Return [x, y] of the center of cell containing provided text 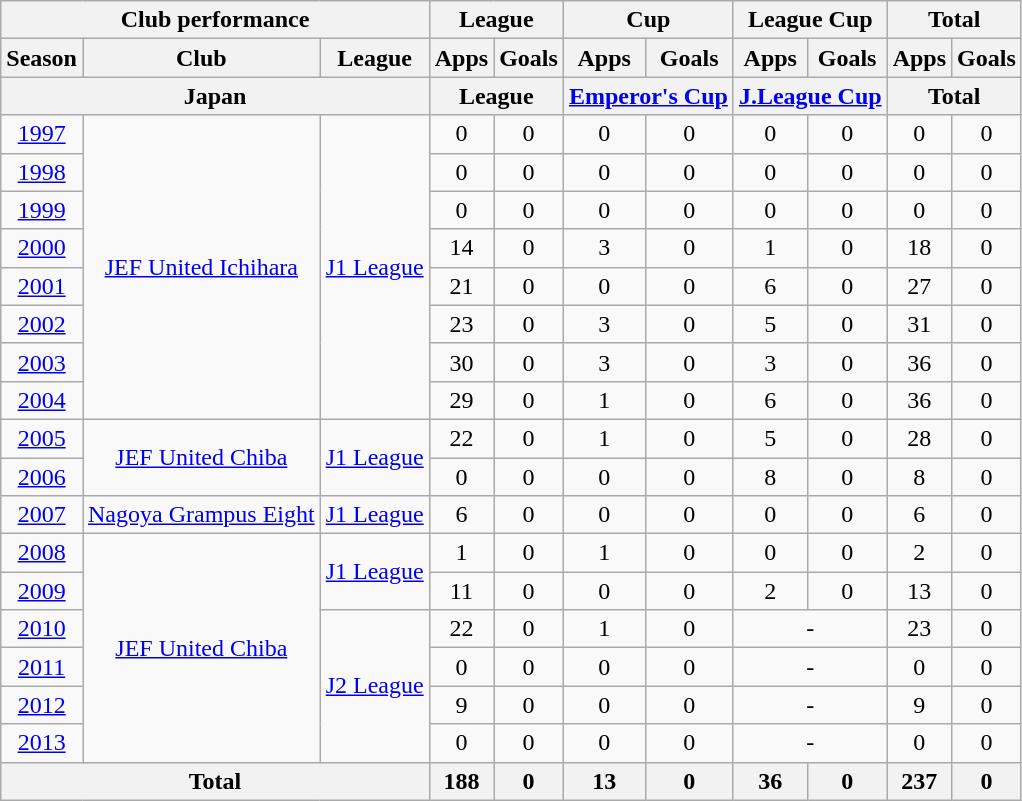
2005 [42, 438]
J.League Cup [810, 96]
2007 [42, 515]
31 [919, 324]
Season [42, 58]
2013 [42, 743]
2010 [42, 629]
2004 [42, 400]
2000 [42, 248]
18 [919, 248]
2012 [42, 705]
Japan [215, 96]
2006 [42, 477]
1997 [42, 134]
29 [461, 400]
League Cup [810, 20]
28 [919, 438]
2002 [42, 324]
2009 [42, 591]
188 [461, 781]
2003 [42, 362]
Emperor's Cup [648, 96]
237 [919, 781]
27 [919, 286]
1999 [42, 210]
Nagoya Grampus Eight [201, 515]
2001 [42, 286]
Cup [648, 20]
14 [461, 248]
2011 [42, 667]
Club performance [215, 20]
2008 [42, 553]
21 [461, 286]
1998 [42, 172]
JEF United Ichihara [201, 267]
Club [201, 58]
J2 League [374, 686]
30 [461, 362]
11 [461, 591]
